Return the (X, Y) coordinate for the center point of the cell that contains the specified text.  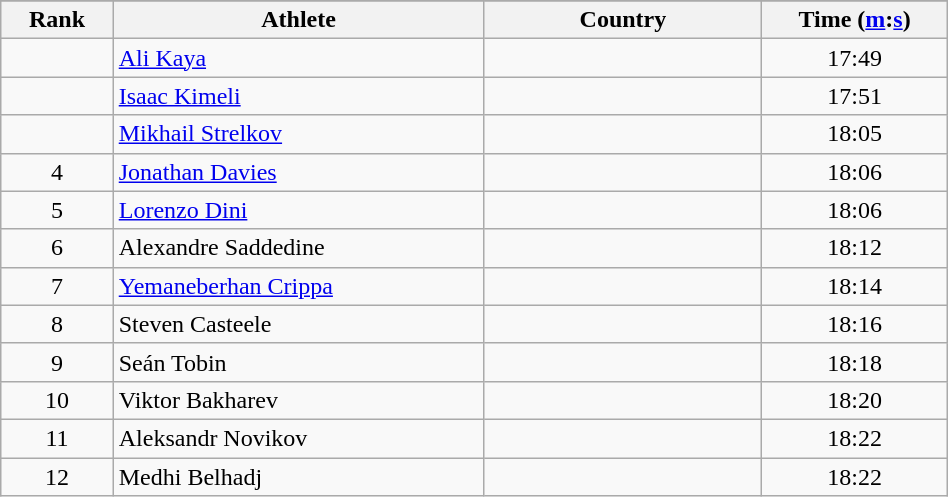
Alexandre Saddedine (298, 248)
18:12 (854, 248)
Steven Casteele (298, 324)
Jonathan Davies (298, 172)
Yemaneberhan Crippa (298, 286)
17:49 (854, 58)
17:51 (854, 96)
11 (57, 438)
10 (57, 400)
9 (57, 362)
Mikhail Strelkov (298, 134)
7 (57, 286)
Viktor Bakharev (298, 400)
6 (57, 248)
18:16 (854, 324)
Aleksandr Novikov (298, 438)
Time (m:s) (854, 20)
18:20 (854, 400)
Athlete (298, 20)
Isaac Kimeli (298, 96)
18:14 (854, 286)
Medhi Belhadj (298, 477)
Country (623, 20)
5 (57, 210)
4 (57, 172)
Lorenzo Dini (298, 210)
8 (57, 324)
Seán Tobin (298, 362)
Rank (57, 20)
18:05 (854, 134)
12 (57, 477)
Ali Kaya (298, 58)
18:18 (854, 362)
